Pinpoint the cell where the given text exists, returning its [x, y] midpoint coordinate. 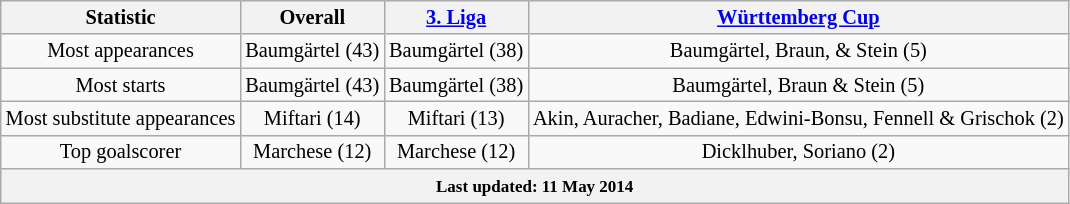
Most appearances [121, 51]
Akin, Auracher, Badiane, Edwini-Bonsu, Fennell & Grischok (2) [798, 118]
Statistic [121, 17]
Most substitute appearances [121, 118]
Miftari (14) [312, 118]
Overall [312, 17]
Dicklhuber, Soriano (2) [798, 152]
Baumgärtel, Braun & Stein (5) [798, 85]
Miftari (13) [456, 118]
Last updated: 11 May 2014 [535, 186]
3. Liga [456, 17]
Württemberg Cup [798, 17]
Most starts [121, 85]
Top goalscorer [121, 152]
Baumgärtel, Braun, & Stein (5) [798, 51]
